Capture the cell that displays the provided text and extract its [x, y] central coordinate. 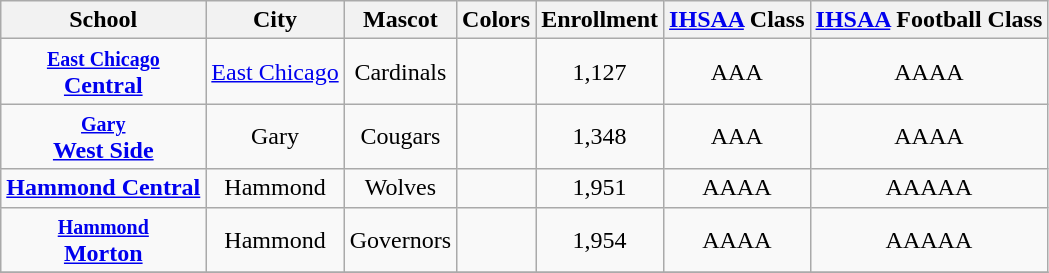
School [104, 20]
IHSAA Class [737, 20]
GaryWest Side [104, 136]
Hammond Central [104, 188]
Colors [496, 20]
1,954 [600, 240]
Cougars [400, 136]
Gary [275, 136]
City [275, 20]
Governors [400, 240]
East Chicago [275, 72]
1,951 [600, 188]
Wolves [400, 188]
IHSAA Football Class [929, 20]
Hammond Morton [104, 240]
1,348 [600, 136]
Mascot [400, 20]
Enrollment [600, 20]
East ChicagoCentral [104, 72]
1,127 [600, 72]
Cardinals [400, 72]
